Extract the [X, Y] coordinate from the center of the cell holding the provided text.  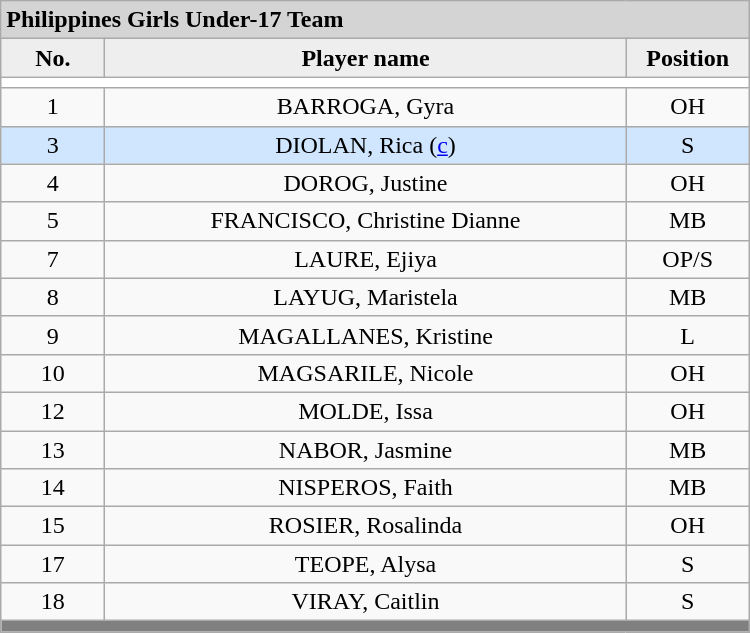
10 [53, 373]
18 [53, 602]
MAGALLANES, Kristine [366, 335]
Player name [366, 58]
17 [53, 564]
VIRAY, Caitlin [366, 602]
5 [53, 221]
LAURE, Ejiya [366, 259]
NISPEROS, Faith [366, 488]
9 [53, 335]
L [688, 335]
ROSIER, Rosalinda [366, 526]
8 [53, 297]
4 [53, 183]
MOLDE, Issa [366, 411]
DOROG, Justine [366, 183]
Philippines Girls Under-17 Team [375, 20]
OP/S [688, 259]
DIOLAN, Rica (c) [366, 145]
15 [53, 526]
13 [53, 449]
NABOR, Jasmine [366, 449]
7 [53, 259]
No. [53, 58]
TEOPE, Alysa [366, 564]
LAYUG, Maristela [366, 297]
3 [53, 145]
FRANCISCO, Christine Dianne [366, 221]
14 [53, 488]
BARROGA, Gyra [366, 107]
12 [53, 411]
1 [53, 107]
Position [688, 58]
MAGSARILE, Nicole [366, 373]
